Locate the cell with the specified text and output its (X, Y) center coordinate. 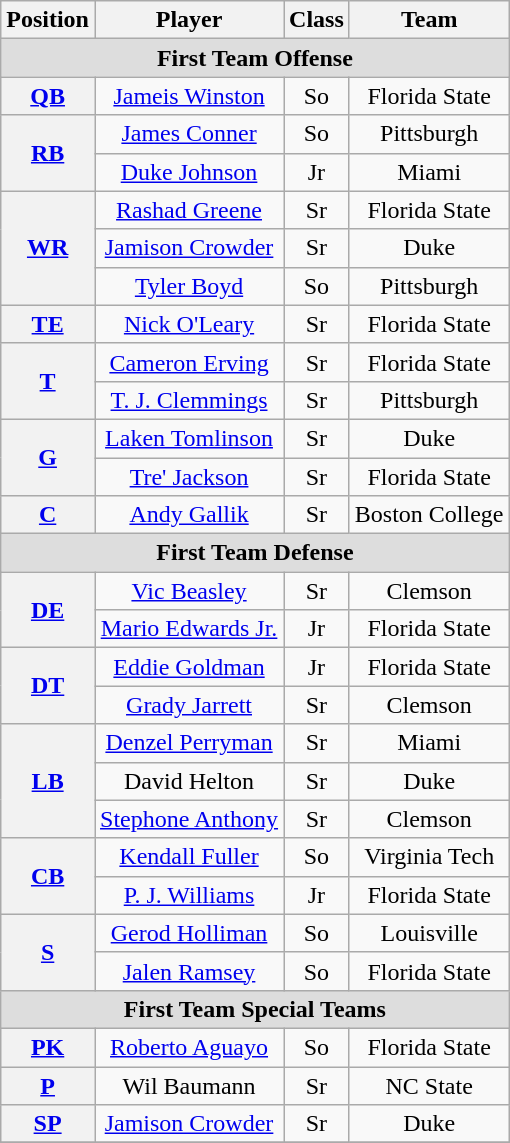
LB (48, 781)
Virginia Tech (429, 857)
Vic Beasley (188, 591)
Rashad Greene (188, 210)
Cameron Erving (188, 362)
P. J. Williams (188, 895)
First Team Offense (255, 58)
James Conner (188, 134)
Stephone Anthony (188, 819)
DE (48, 610)
First Team Defense (255, 553)
Kendall Fuller (188, 857)
Wil Baumann (188, 1085)
PK (48, 1047)
Player (188, 20)
C (48, 515)
Roberto Aguayo (188, 1047)
Duke Johnson (188, 172)
WR (48, 248)
Tyler Boyd (188, 286)
Louisville (429, 933)
SP (48, 1124)
Nick O'Leary (188, 324)
Grady Jarrett (188, 705)
S (48, 952)
Boston College (429, 515)
Laken Tomlinson (188, 438)
RB (48, 153)
Jalen Ramsey (188, 971)
P (48, 1085)
Tre' Jackson (188, 477)
DT (48, 686)
Denzel Perryman (188, 743)
Jameis Winston (188, 96)
Andy Gallik (188, 515)
Team (429, 20)
NC State (429, 1085)
First Team Special Teams (255, 1009)
T. J. Clemmings (188, 400)
TE (48, 324)
Mario Edwards Jr. (188, 629)
David Helton (188, 781)
Gerod Holliman (188, 933)
Position (48, 20)
T (48, 381)
G (48, 457)
QB (48, 96)
Class (317, 20)
Eddie Goldman (188, 667)
CB (48, 876)
